Pinpoint the cell where the given text exists, returning its (X, Y) midpoint coordinate. 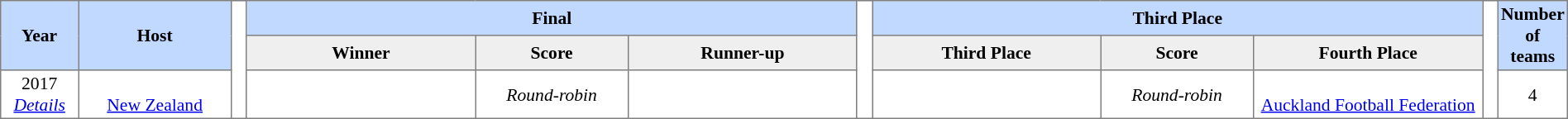
4 (1532, 94)
Auckland Football Federation (1368, 94)
New Zealand (155, 94)
Number of teams (1532, 36)
Host (155, 36)
Final (552, 18)
Fourth Place (1368, 53)
Runner-up (743, 53)
2017 Details (40, 94)
Year (40, 36)
Winner (361, 53)
